Scan for the cell matching the given text and deliver its [x, y] coordinate at center. 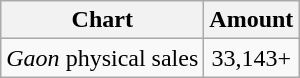
33,143+ [252, 58]
Gaon physical sales [102, 58]
Amount [252, 20]
Chart [102, 20]
